Search for the cell housing the specified text and yield its [x, y] center coordinate. 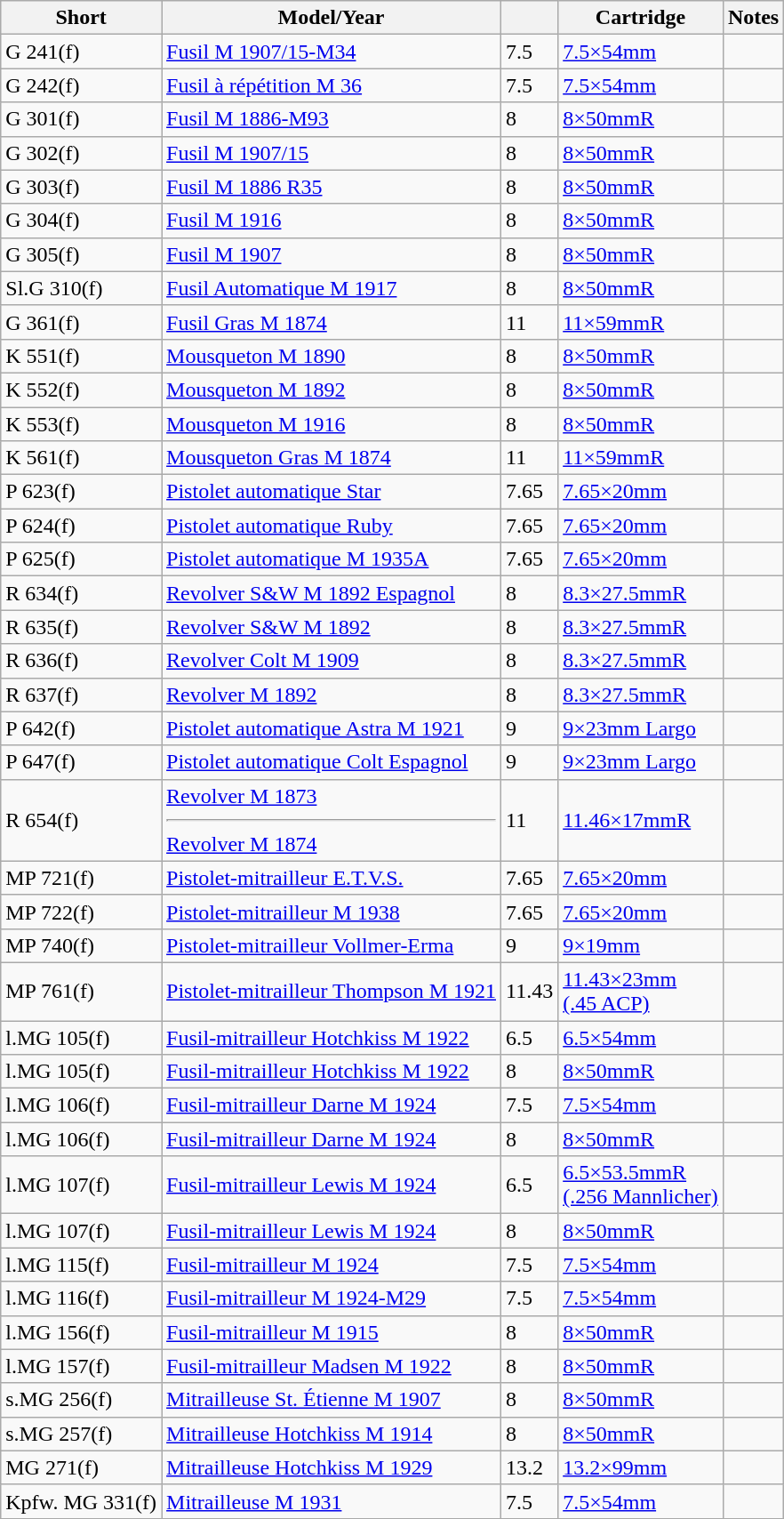
K 551(f) [82, 356]
Fusil M 1916 [332, 221]
Fusil à répétition M 36 [332, 85]
Fusil M 1907/15 [332, 153]
MP 722(f) [82, 912]
P 625(f) [82, 559]
Fusil Gras M 1874 [332, 322]
s.MG 257(f) [82, 1434]
Mousqueton M 1890 [332, 356]
Revolver S&W M 1892 Espagnol [332, 593]
11.46×17mmR [641, 820]
11.43×23mm(.45 ACP) [641, 991]
6.5×54mm [641, 1038]
Mousqueton Gras M 1874 [332, 458]
l.MG 157(f) [82, 1366]
P 642(f) [82, 728]
Fusil M 1907 [332, 254]
Mitrailleuse M 1931 [332, 1501]
G 304(f) [82, 221]
Pistolet automatique Ruby [332, 526]
Pistolet automatique M 1935A [332, 559]
l.MG 156(f) [82, 1332]
Fusil M 1886 R35 [332, 187]
Fusil Automatique M 1917 [332, 288]
Mousqueton M 1916 [332, 424]
Kpfw. MG 331(f) [82, 1501]
11.43 [530, 991]
MP 761(f) [82, 991]
Fusil-mitrailleur M 1924-M29 [332, 1298]
G 242(f) [82, 85]
13.2×99mm [641, 1467]
R 635(f) [82, 627]
G 361(f) [82, 322]
Mitrailleuse Hotchkiss M 1929 [332, 1467]
R 637(f) [82, 695]
Notes [753, 18]
G 303(f) [82, 187]
G 241(f) [82, 52]
13.2 [530, 1467]
G 305(f) [82, 254]
Revolver Colt M 1909 [332, 661]
Fusil-mitrailleur M 1924 [332, 1265]
Short [82, 18]
Pistolet-mitrailleur E.T.V.S. [332, 878]
Mousqueton M 1892 [332, 390]
G 302(f) [82, 153]
Model/Year [332, 18]
Pistolet automatique Colt Espagnol [332, 762]
P 647(f) [82, 762]
6.5×53.5mmR(.256 Mannlicher) [641, 1185]
Revolver M 1873Revolver M 1874 [332, 820]
Fusil-mitrailleur M 1915 [332, 1332]
P 623(f) [82, 492]
9×19mm [641, 945]
K 553(f) [82, 424]
Revolver M 1892 [332, 695]
Pistolet-mitrailleur Thompson M 1921 [332, 991]
K 552(f) [82, 390]
P 624(f) [82, 526]
Mitrailleuse Hotchkiss M 1914 [332, 1434]
Sl.G 310(f) [82, 288]
G 301(f) [82, 119]
R 636(f) [82, 661]
R 634(f) [82, 593]
K 561(f) [82, 458]
s.MG 256(f) [82, 1400]
Cartridge [641, 18]
Revolver S&W M 1892 [332, 627]
l.MG 115(f) [82, 1265]
Pistolet-mitrailleur Vollmer-Erma [332, 945]
R 654(f) [82, 820]
MG 271(f) [82, 1467]
MP 740(f) [82, 945]
l.MG 116(f) [82, 1298]
Fusil M 1907/15-M34 [332, 52]
Pistolet-mitrailleur M 1938 [332, 912]
Fusil M 1886-M93 [332, 119]
MP 721(f) [82, 878]
Fusil-mitrailleur Madsen M 1922 [332, 1366]
Mitrailleuse St. Étienne M 1907 [332, 1400]
Pistolet automatique Star [332, 492]
Pistolet automatique Astra M 1921 [332, 728]
